From the cell containing the given text, extract its center point as (x, y) coordinate. 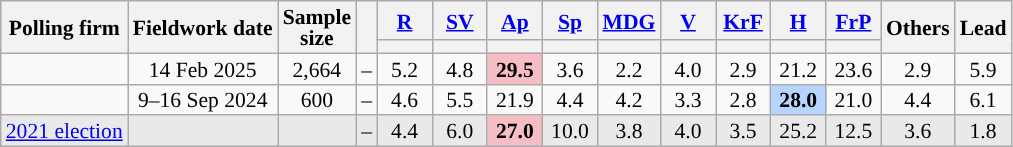
Lead (984, 27)
25.2 (798, 132)
KrF (744, 20)
2021 election (64, 132)
3.8 (630, 132)
Sp (570, 20)
4.2 (630, 100)
Others (918, 27)
FrP (854, 20)
SV (460, 20)
21.9 (514, 100)
Samplesize (317, 27)
Polling firm (64, 27)
5.2 (404, 68)
21.2 (798, 68)
2.2 (630, 68)
5.5 (460, 100)
5.9 (984, 68)
2,664 (317, 68)
600 (317, 100)
1.8 (984, 132)
29.5 (514, 68)
21.0 (854, 100)
6.0 (460, 132)
2.8 (744, 100)
10.0 (570, 132)
14 Feb 2025 (203, 68)
R (404, 20)
3.5 (744, 132)
MDG (630, 20)
H (798, 20)
28.0 (798, 100)
12.5 (854, 132)
4.8 (460, 68)
Fieldwork date (203, 27)
6.1 (984, 100)
4.6 (404, 100)
23.6 (854, 68)
V (688, 20)
Ap (514, 20)
3.3 (688, 100)
9–16 Sep 2024 (203, 100)
27.0 (514, 132)
